Pinpoint the cell where the given text exists, returning its (x, y) midpoint coordinate. 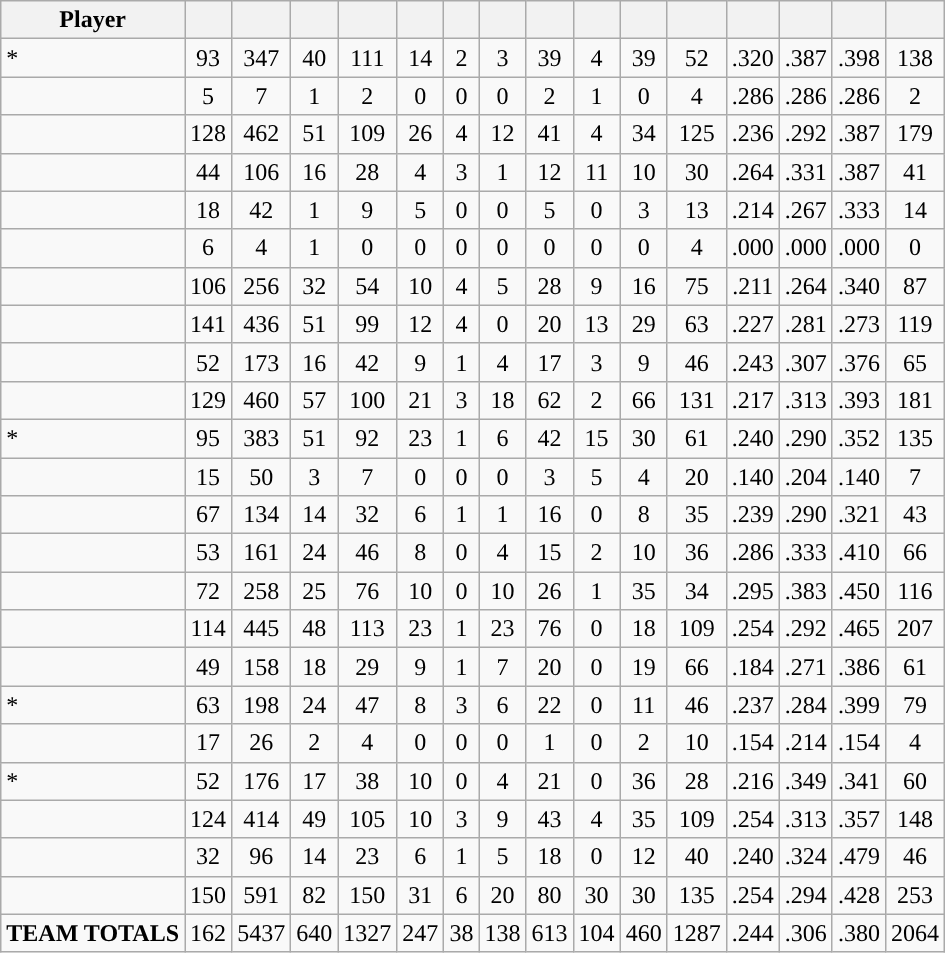
31 (420, 895)
.216 (752, 781)
.324 (806, 857)
198 (262, 705)
93 (208, 58)
100 (368, 400)
104 (596, 933)
80 (550, 895)
.321 (858, 515)
181 (914, 400)
1327 (368, 933)
.267 (806, 210)
.393 (858, 400)
.204 (806, 477)
134 (262, 515)
.349 (806, 781)
383 (262, 438)
347 (262, 58)
105 (368, 819)
19 (644, 667)
.273 (858, 324)
445 (262, 629)
60 (914, 781)
173 (262, 362)
.306 (806, 933)
258 (262, 591)
.281 (806, 324)
.184 (752, 667)
.295 (752, 591)
.294 (806, 895)
613 (550, 933)
148 (914, 819)
131 (696, 400)
141 (208, 324)
82 (314, 895)
.307 (806, 362)
1287 (696, 933)
57 (314, 400)
.383 (806, 591)
25 (314, 591)
.341 (858, 781)
247 (420, 933)
.271 (806, 667)
.331 (806, 172)
.479 (858, 857)
124 (208, 819)
TEAM TOTALS (93, 933)
47 (368, 705)
.465 (858, 629)
48 (314, 629)
54 (368, 286)
.352 (858, 438)
.386 (858, 667)
.320 (752, 58)
92 (368, 438)
436 (262, 324)
.376 (858, 362)
256 (262, 286)
.399 (858, 705)
95 (208, 438)
75 (696, 286)
.340 (858, 286)
.227 (752, 324)
253 (914, 895)
.217 (752, 400)
161 (262, 553)
50 (262, 477)
67 (208, 515)
113 (368, 629)
128 (208, 134)
158 (262, 667)
.357 (858, 819)
462 (262, 134)
125 (696, 134)
640 (314, 933)
79 (914, 705)
591 (262, 895)
.380 (858, 933)
114 (208, 629)
119 (914, 324)
.450 (858, 591)
176 (262, 781)
2064 (914, 933)
.428 (858, 895)
116 (914, 591)
96 (262, 857)
.243 (752, 362)
62 (550, 400)
162 (208, 933)
.237 (752, 705)
.244 (752, 933)
Player (93, 20)
111 (368, 58)
.211 (752, 286)
65 (914, 362)
207 (914, 629)
.410 (858, 553)
99 (368, 324)
5437 (262, 933)
22 (550, 705)
53 (208, 553)
129 (208, 400)
414 (262, 819)
.239 (752, 515)
.284 (806, 705)
87 (914, 286)
.398 (858, 58)
.236 (752, 134)
179 (914, 134)
72 (208, 591)
44 (208, 172)
